Extract the [X, Y] coordinate from the center of the cell holding the provided text.  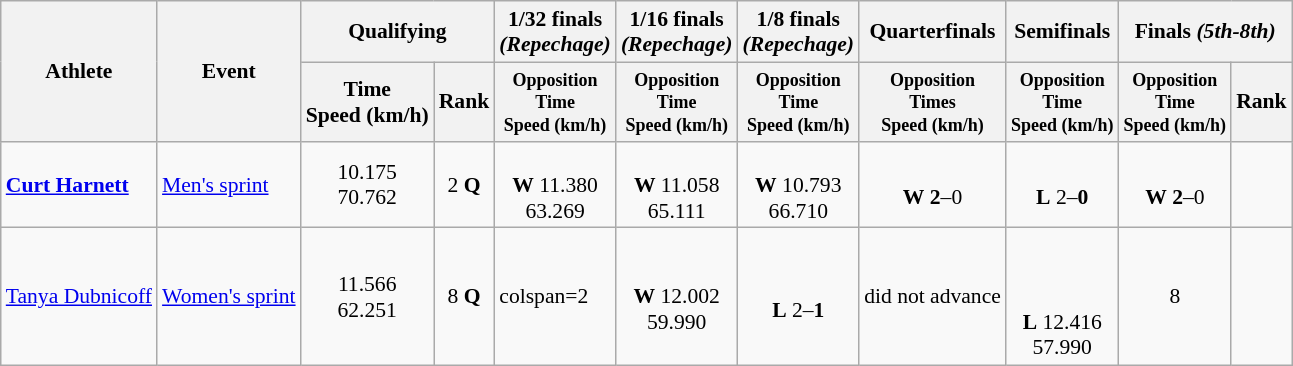
W 10.79366.710 [798, 186]
2 Q [464, 186]
colspan=2 [555, 297]
8 Q [464, 297]
TimeSpeed (km/h) [368, 102]
Athlete [79, 72]
Tanya Dubnicoff [79, 297]
8 [1176, 297]
Curt Harnett [79, 186]
Women's sprint [229, 297]
1/16 finals(Repechage) [677, 32]
Quarterfinals [932, 32]
1/8 finals(Repechage) [798, 32]
Semifinals [1062, 32]
11.56662.251 [368, 297]
L 2–0 [1062, 186]
Event [229, 72]
L 2–1 [798, 297]
did not advance [932, 297]
OppositionTimesSpeed (km/h) [932, 102]
Finals (5th-8th) [1206, 32]
W 11.38063.269 [555, 186]
Qualifying [398, 32]
10.17570.762 [368, 186]
W 12.00259.990 [677, 297]
W 11.05865.111 [677, 186]
L 12.41657.990 [1062, 297]
1/32 finals(Repechage) [555, 32]
Men's sprint [229, 186]
